Identify which cell holds the provided text, then report its (X, Y) central coordinate. 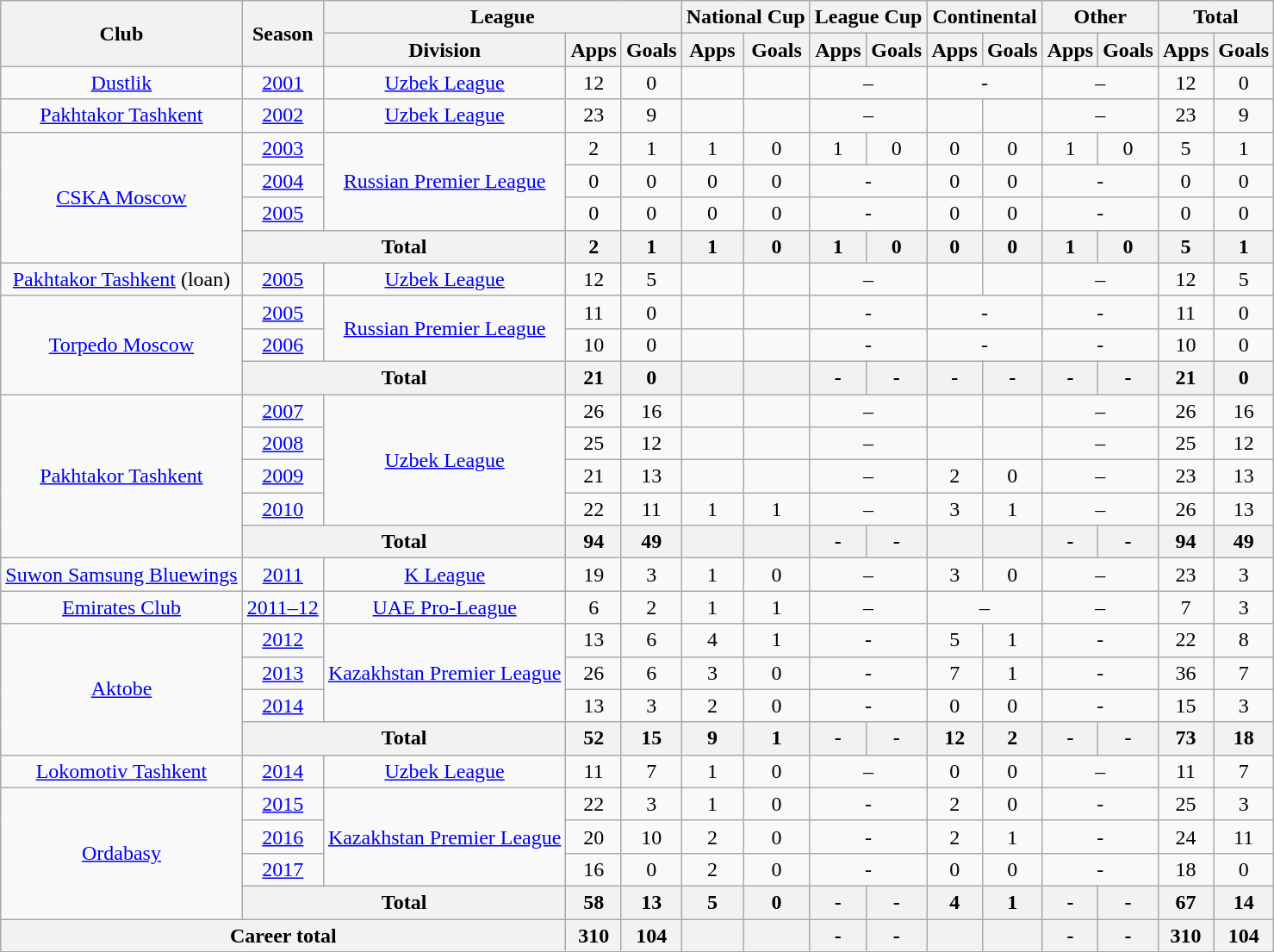
52 (593, 738)
2006 (283, 345)
League Cup (868, 17)
Ordabasy (121, 853)
Aktobe (121, 689)
Lokomotiv Tashkent (121, 771)
2001 (283, 83)
Other (1100, 17)
2007 (283, 411)
67 (1185, 902)
19 (593, 575)
Suwon Samsung Bluewings (121, 575)
2011 (283, 575)
Continental (985, 17)
2012 (283, 640)
Torpedo Moscow (121, 345)
20 (593, 837)
K League (444, 575)
2008 (283, 444)
2011–12 (283, 607)
24 (1185, 837)
Pakhtakor Tashkent (loan) (121, 279)
2003 (283, 148)
2017 (283, 869)
Dustlik (121, 83)
CSKA Moscow (121, 197)
Season (283, 34)
8 (1244, 640)
Club (121, 34)
2015 (283, 804)
2013 (283, 673)
League (502, 17)
2009 (283, 476)
Division (444, 50)
2010 (283, 509)
Career total (283, 935)
36 (1185, 673)
National Cup (746, 17)
2002 (283, 115)
14 (1244, 902)
73 (1185, 738)
2016 (283, 837)
Emirates Club (121, 607)
2004 (283, 181)
UAE Pro-League (444, 607)
58 (593, 902)
